Capture the cell that displays the provided text and extract its (X, Y) central coordinate. 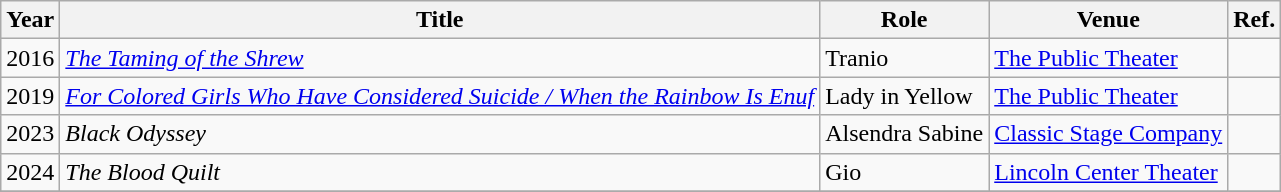
Lincoln Center Theater (1108, 172)
2016 (30, 58)
Lady in Yellow (904, 96)
Role (904, 20)
2019 (30, 96)
Black Odyssey (440, 134)
Gio (904, 172)
Ref. (1254, 20)
For Colored Girls Who Have Considered Suicide / When the Rainbow Is Enuf (440, 96)
The Taming of the Shrew (440, 58)
Alsendra Sabine (904, 134)
Classic Stage Company (1108, 134)
The Blood Quilt (440, 172)
Tranio (904, 58)
2024 (30, 172)
Title (440, 20)
2023 (30, 134)
Year (30, 20)
Venue (1108, 20)
